Capture the cell that displays the provided text and extract its (x, y) central coordinate. 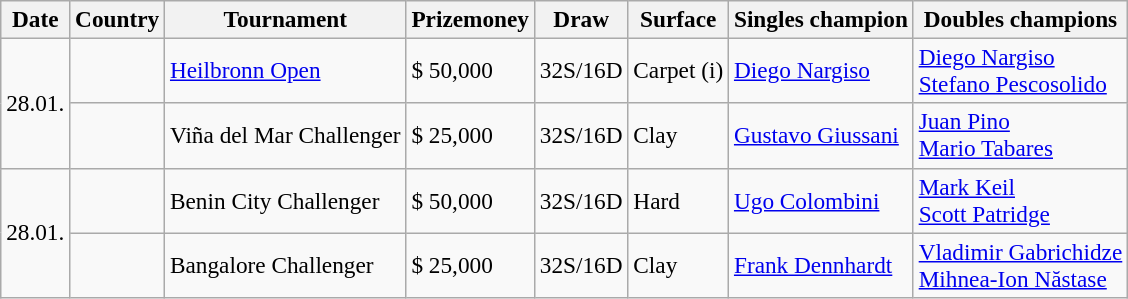
Vladimir Gabrichidze Mihnea-Ion Năstase (1020, 264)
Frank Dennhardt (822, 264)
Prizemoney (470, 19)
Benin City Challenger (286, 200)
Heilbronn Open (286, 70)
Viña del Mar Challenger (286, 136)
Hard (678, 200)
Doubles champions (1020, 19)
Surface (678, 19)
Bangalore Challenger (286, 264)
Gustavo Giussani (822, 136)
Juan Pino Mario Tabares (1020, 136)
Country (118, 19)
Carpet (i) (678, 70)
Ugo Colombini (822, 200)
Diego Nargiso (822, 70)
Date (36, 19)
Draw (581, 19)
Singles champion (822, 19)
Mark Keil Scott Patridge (1020, 200)
Diego Nargiso Stefano Pescosolido (1020, 70)
Tournament (286, 19)
